Determine the (x, y) coordinate at the center of the cell enclosing the given text.  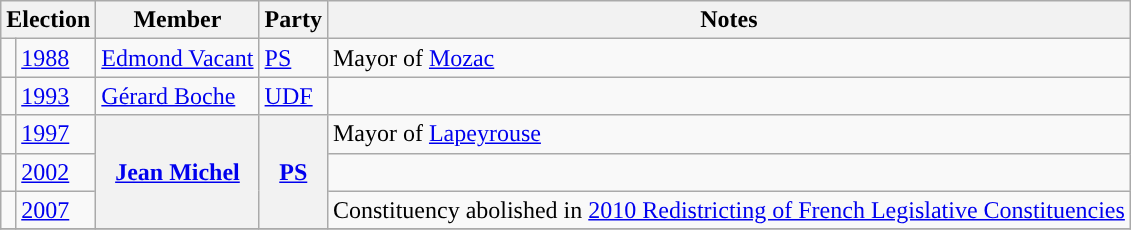
Member (178, 20)
Gérard Boche (178, 96)
Mayor of Mozac (728, 58)
Edmond Vacant (178, 58)
1997 (56, 134)
Election (48, 20)
2002 (56, 172)
Jean Michel (178, 172)
1993 (56, 96)
Mayor of Lapeyrouse (728, 134)
UDF (293, 96)
Notes (728, 20)
Party (293, 20)
1988 (56, 58)
2007 (56, 210)
Constituency abolished in 2010 Redistricting of French Legislative Constituencies (728, 210)
